For the text-containing cell, return its midpoint in (X, Y) coordinate format. 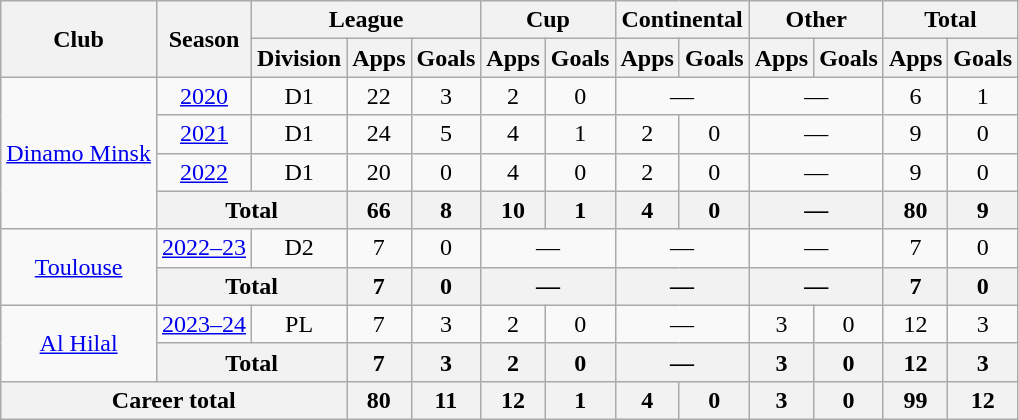
22 (379, 96)
2021 (204, 134)
Cup (548, 20)
Al Hilal (79, 343)
5 (446, 134)
Career total (174, 400)
10 (513, 210)
Division (300, 58)
Dinamo Minsk (79, 153)
2023–24 (204, 324)
24 (379, 134)
PL (300, 324)
8 (446, 210)
11 (446, 400)
66 (379, 210)
2022–23 (204, 248)
20 (379, 172)
Season (204, 39)
99 (915, 400)
Other (816, 20)
2022 (204, 172)
League (366, 20)
6 (915, 96)
Continental (682, 20)
2020 (204, 96)
Club (79, 39)
D2 (300, 248)
Toulouse (79, 267)
